Output the (x, y) coordinate of the center of the cell containing the given text.  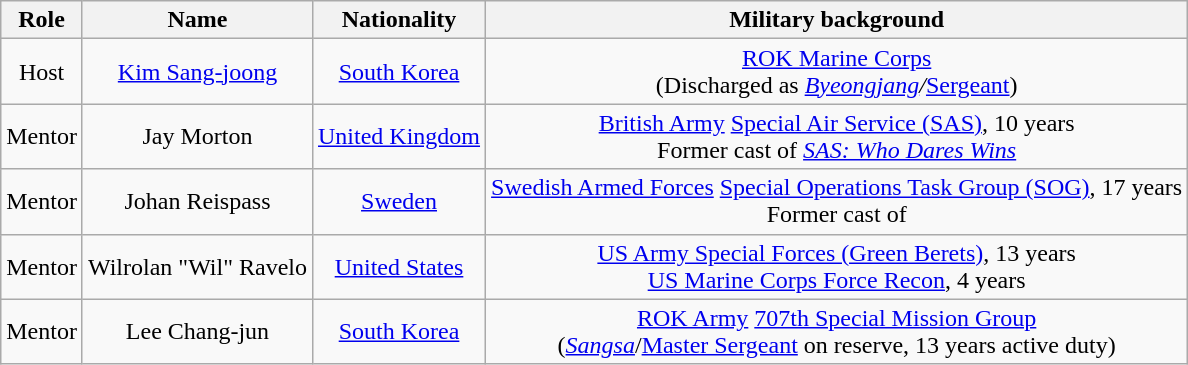
Johan Reispass (197, 202)
Military background (837, 20)
Host (42, 72)
Kim Sang-joong (197, 72)
Wilrolan "Wil" Ravelo (197, 266)
Sweden (398, 202)
Swedish Armed Forces Special Operations Task Group (SOG), 17 yearsFormer cast of (837, 202)
Name (197, 20)
United Kingdom (398, 136)
Jay Morton (197, 136)
ROK Marine Corps(Discharged as Byeongjang/Sergeant) (837, 72)
Role (42, 20)
Lee Chang-jun (197, 332)
ROK Army 707th Special Mission Group(Sangsa/Master Sergeant on reserve, 13 years active duty) (837, 332)
British Army Special Air Service (SAS), 10 yearsFormer cast of SAS: Who Dares Wins (837, 136)
Nationality (398, 20)
US Army Special Forces (Green Berets), 13 yearsUS Marine Corps Force Recon, 4 years (837, 266)
United States (398, 266)
